Detect which cell encompasses the target text, then output its [X, Y] center coordinate. 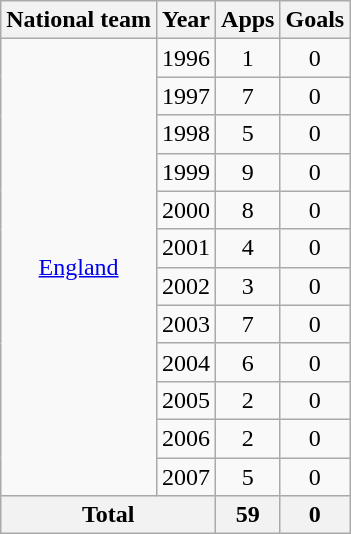
9 [248, 172]
2004 [186, 362]
2003 [186, 324]
2007 [186, 477]
Apps [248, 20]
England [79, 268]
4 [248, 248]
2005 [186, 400]
1996 [186, 58]
6 [248, 362]
59 [248, 515]
Total [108, 515]
Goals [315, 20]
1 [248, 58]
3 [248, 286]
2002 [186, 286]
National team [79, 20]
2001 [186, 248]
1999 [186, 172]
1998 [186, 134]
8 [248, 210]
2000 [186, 210]
2006 [186, 438]
Year [186, 20]
1997 [186, 96]
